Locate the cell with the specified text and output its (x, y) center coordinate. 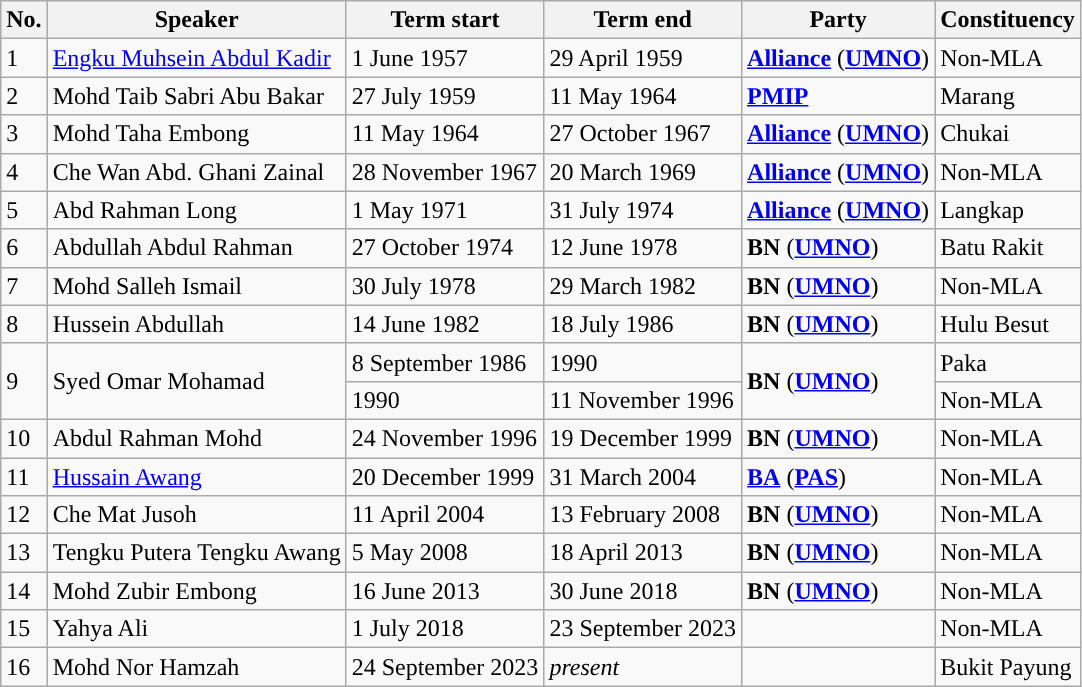
27 October 1967 (643, 134)
13 February 2008 (643, 515)
Marang (1008, 96)
PMIP (838, 96)
Langkap (1008, 210)
18 July 1986 (643, 324)
8 September 1986 (445, 362)
Paka (1008, 362)
31 March 2004 (643, 477)
7 (24, 286)
Hulu Besut (1008, 324)
10 (24, 438)
Chukai (1008, 134)
5 (24, 210)
9 (24, 381)
Mohd Salleh Ismail (196, 286)
2 (24, 96)
30 June 2018 (643, 591)
3 (24, 134)
Engku Muhsein Abdul Kadir (196, 58)
31 July 1974 (643, 210)
14 June 1982 (445, 324)
Term start (445, 20)
28 November 1967 (445, 172)
29 March 1982 (643, 286)
1 July 2018 (445, 629)
Term end (643, 20)
Abd Rahman Long (196, 210)
BA (PAS) (838, 477)
30 July 1978 (445, 286)
16 June 2013 (445, 591)
11 November 1996 (643, 400)
Tengku Putera Tengku Awang (196, 553)
Che Wan Abd. Ghani Zainal (196, 172)
6 (24, 248)
Abdul Rahman Mohd (196, 438)
Constituency (1008, 20)
4 (24, 172)
Party (838, 20)
1 June 1957 (445, 58)
Bukit Payung (1008, 667)
Mohd Nor Hamzah (196, 667)
Syed Omar Mohamad (196, 381)
Abdullah Abdul Rahman (196, 248)
23 September 2023 (643, 629)
24 November 1996 (445, 438)
29 April 1959 (643, 58)
11 April 2004 (445, 515)
12 June 1978 (643, 248)
20 December 1999 (445, 477)
Yahya Ali (196, 629)
8 (24, 324)
Speaker (196, 20)
24 September 2023 (445, 667)
27 October 1974 (445, 248)
15 (24, 629)
present (643, 667)
16 (24, 667)
Mohd Taha Embong (196, 134)
12 (24, 515)
19 December 1999 (643, 438)
Mohd Taib Sabri Abu Bakar (196, 96)
Hussain Awang (196, 477)
27 July 1959 (445, 96)
18 April 2013 (643, 553)
1 (24, 58)
Hussein Abdullah (196, 324)
13 (24, 553)
20 March 1969 (643, 172)
14 (24, 591)
5 May 2008 (445, 553)
No. (24, 20)
1 May 1971 (445, 210)
Batu Rakit (1008, 248)
Che Mat Jusoh (196, 515)
Mohd Zubir Embong (196, 591)
11 (24, 477)
